Pinpoint the cell where the given text exists, returning its [X, Y] midpoint coordinate. 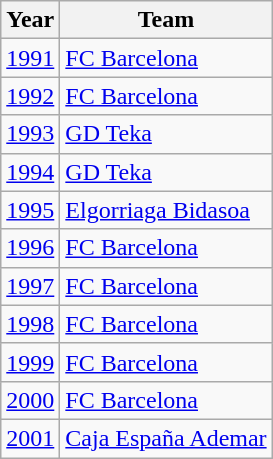
Caja España Ademar [166, 438]
1997 [30, 286]
2001 [30, 438]
1994 [30, 172]
1993 [30, 134]
Elgorriaga Bidasoa [166, 210]
Year [30, 20]
1992 [30, 96]
2000 [30, 400]
1999 [30, 362]
1995 [30, 210]
1996 [30, 248]
Team [166, 20]
1991 [30, 58]
1998 [30, 324]
